Return the (x, y) coordinate for the center point of the cell that contains the specified text.  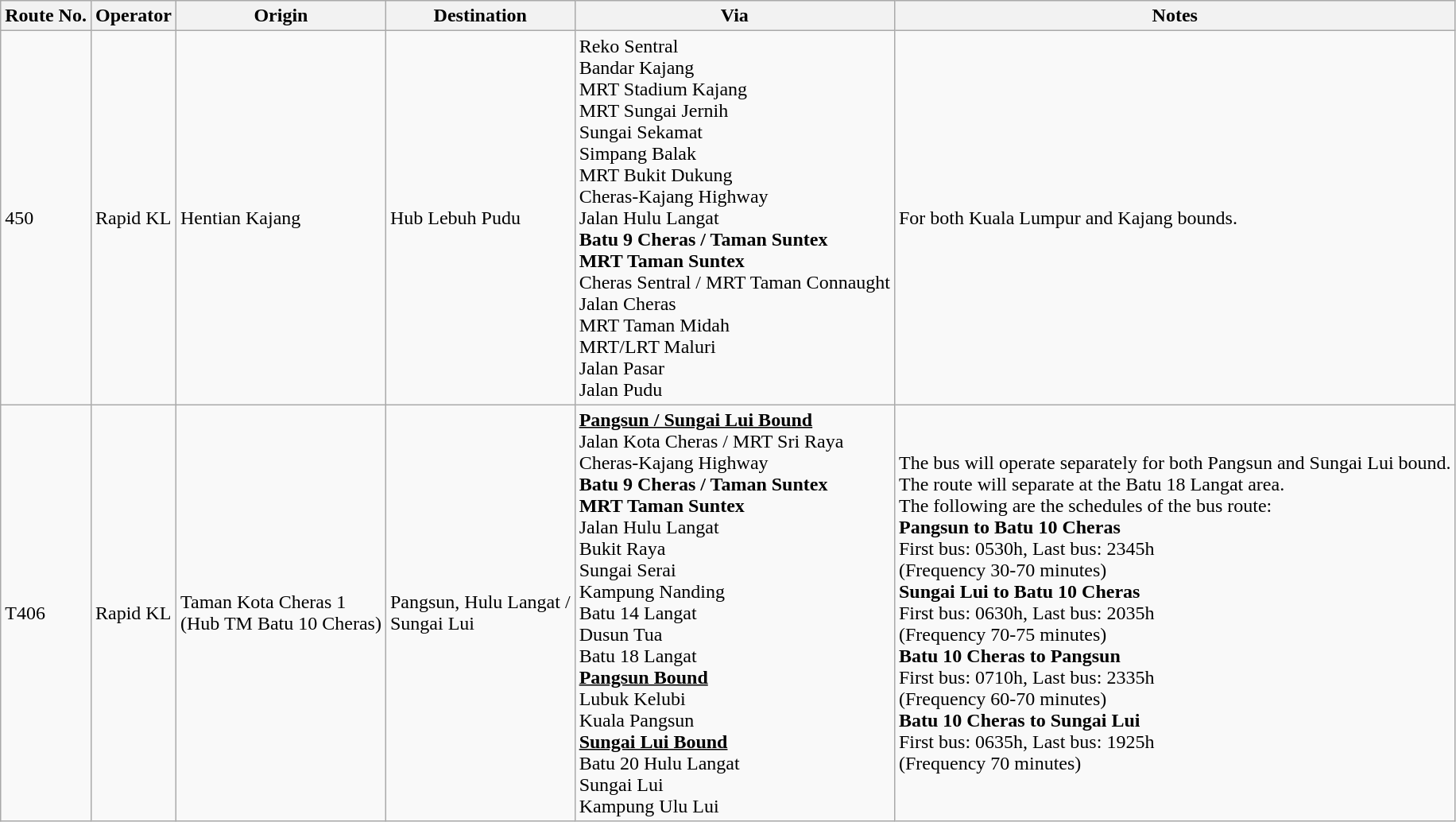
Notes (1175, 16)
Operator (134, 16)
Hentian Kajang (281, 218)
Origin (281, 16)
Taman Kota Cheras 1(Hub TM Batu 10 Cheras) (281, 613)
T406 (46, 613)
Hub Lebuh Pudu (480, 218)
Via (734, 16)
Route No. (46, 16)
Destination (480, 16)
Pangsun, Hulu Langat /Sungai Lui (480, 613)
450 (46, 218)
For both Kuala Lumpur and Kajang bounds. (1175, 218)
